Find where the given text appears and provide that cell's center as [x, y] coordinate. 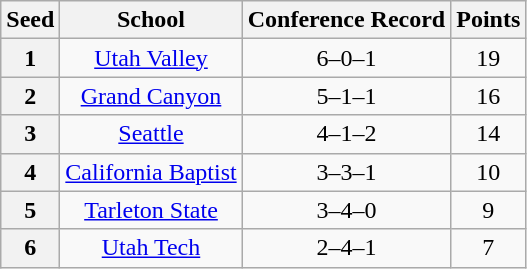
4–1–2 [346, 134]
2 [30, 96]
Conference Record [346, 20]
Tarleton State [151, 210]
16 [488, 96]
6 [30, 248]
3–4–0 [346, 210]
1 [30, 58]
Seed [30, 20]
California Baptist [151, 172]
5–1–1 [346, 96]
Seattle [151, 134]
7 [488, 248]
19 [488, 58]
3–3–1 [346, 172]
3 [30, 134]
Utah Valley [151, 58]
6–0–1 [346, 58]
School [151, 20]
9 [488, 210]
14 [488, 134]
Utah Tech [151, 248]
Points [488, 20]
Grand Canyon [151, 96]
2–4–1 [346, 248]
10 [488, 172]
5 [30, 210]
4 [30, 172]
